Return (x, y) of the center of cell containing provided text 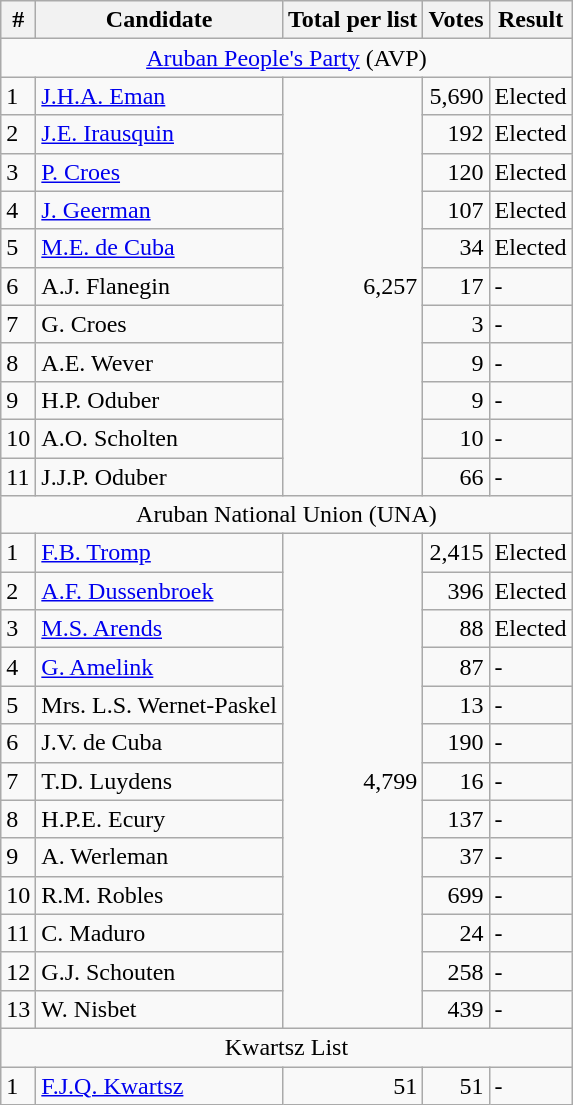
66 (456, 477)
190 (456, 743)
P. Croes (160, 172)
A. Werleman (160, 857)
12 (18, 971)
Aruban National Union (UNA) (286, 515)
J.V. de Cuba (160, 743)
F.B. Tromp (160, 553)
396 (456, 591)
G. Amelink (160, 667)
Votes (456, 20)
A.F. Dussenbroek (160, 591)
H.P. Oduber (160, 400)
137 (456, 819)
16 (456, 781)
439 (456, 1009)
A.O. Scholten (160, 438)
A.E. Wever (160, 362)
34 (456, 248)
A.J. Flanegin (160, 286)
# (18, 20)
258 (456, 971)
G.J. Schouten (160, 971)
192 (456, 134)
120 (456, 172)
J.J.P. Oduber (160, 477)
J.E. Irausquin (160, 134)
107 (456, 210)
H.P.E. Ecury (160, 819)
4,799 (352, 782)
699 (456, 895)
Kwartsz List (286, 1047)
37 (456, 857)
J. Geerman (160, 210)
6,257 (352, 286)
5,690 (456, 96)
T.D. Luydens (160, 781)
Total per list (352, 20)
G. Croes (160, 324)
88 (456, 629)
F.J.Q. Kwartsz (160, 1085)
C. Maduro (160, 933)
Mrs. L.S. Wernet-Paskel (160, 705)
2,415 (456, 553)
M.S. Arends (160, 629)
87 (456, 667)
R.M. Robles (160, 895)
17 (456, 286)
24 (456, 933)
J.H.A. Eman (160, 96)
W. Nisbet (160, 1009)
Result (530, 20)
M.E. de Cuba (160, 248)
Candidate (160, 20)
Aruban People's Party (AVP) (286, 58)
